Capture the cell that displays the provided text and extract its (x, y) central coordinate. 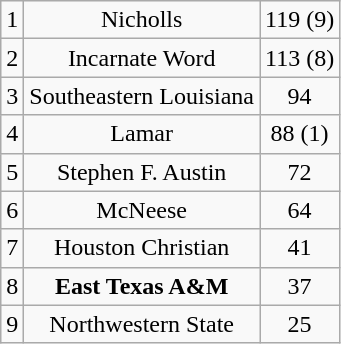
Houston Christian (142, 248)
Southeastern Louisiana (142, 96)
41 (300, 248)
4 (12, 134)
113 (8) (300, 58)
1 (12, 20)
Northwestern State (142, 324)
McNeese (142, 210)
119 (9) (300, 20)
94 (300, 96)
3 (12, 96)
2 (12, 58)
Stephen F. Austin (142, 172)
5 (12, 172)
Lamar (142, 134)
72 (300, 172)
7 (12, 248)
8 (12, 286)
6 (12, 210)
Incarnate Word (142, 58)
9 (12, 324)
88 (1) (300, 134)
Nicholls (142, 20)
37 (300, 286)
East Texas A&M (142, 286)
25 (300, 324)
64 (300, 210)
